Scan for the cell matching the given text and deliver its (x, y) coordinate at center. 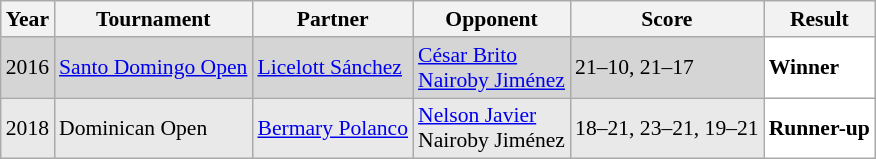
Year (28, 19)
Licelott Sánchez (332, 68)
Partner (332, 19)
18–21, 23–21, 19–21 (667, 128)
2016 (28, 68)
Winner (820, 68)
Tournament (153, 19)
Dominican Open (153, 128)
César Brito Nairoby Jiménez (492, 68)
Runner-up (820, 128)
Result (820, 19)
21–10, 21–17 (667, 68)
Score (667, 19)
2018 (28, 128)
Opponent (492, 19)
Bermary Polanco (332, 128)
Santo Domingo Open (153, 68)
Nelson Javier Nairoby Jiménez (492, 128)
